Identify which cell holds the provided text, then report its (x, y) central coordinate. 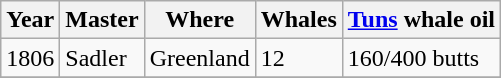
Whales (298, 20)
Year (30, 20)
Master (102, 20)
Tuns whale oil (421, 20)
1806 (30, 58)
12 (298, 58)
Greenland (200, 58)
Where (200, 20)
Sadler (102, 58)
160/400 butts (421, 58)
